Capture the cell that displays the provided text and extract its [X, Y] central coordinate. 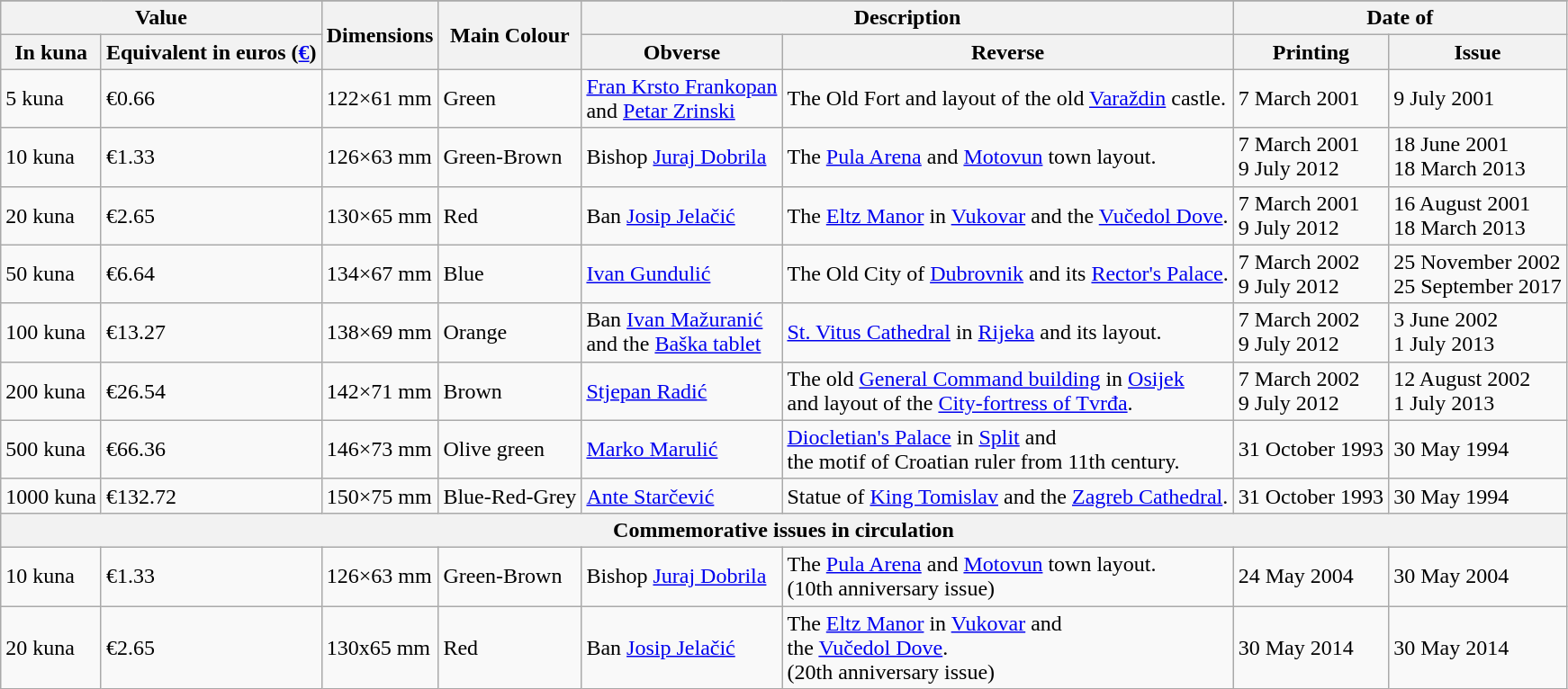
Date of [1400, 18]
Ban Ivan Mažuranić and the Baška tablet [682, 333]
€26.54 [211, 390]
St. Vitus Cathedral in Rijeka and its layout. [1008, 333]
138×69 mm [380, 333]
Statue of King Tomislav and the Zagreb Cathedral. [1008, 496]
146×73 mm [380, 450]
150×75 mm [380, 496]
Blue-Red-Grey [509, 496]
Value [161, 18]
The Eltz Manor in Vukovar andthe Vučedol Dove.(20th anniversary issue) [1008, 648]
Fran Krsto Frankopanand Petar Zrinski [682, 99]
Description [907, 18]
Marko Marulić [682, 450]
Issue [1478, 52]
Brown [509, 390]
Ivan Gundulić [682, 273]
Green [509, 99]
The old General Command building in Osijekand layout of the City-fortress of Tvrđa. [1008, 390]
Diocletian's Palace in Split and the motif of Croatian ruler from 11th century. [1008, 450]
The Pula Arena and Motovun town layout.(10th anniversary issue) [1008, 576]
Stjepan Radić [682, 390]
130x65 mm [380, 648]
€132.72 [211, 496]
5 kuna [51, 99]
200 kuna [51, 390]
Commemorative issues in circulation [784, 530]
130×65 mm [380, 216]
122×61 mm [380, 99]
3 June 2002 1 July 2013 [1478, 333]
7 March 2001 [1311, 99]
The Pula Arena and Motovun town layout. [1008, 157]
500 kuna [51, 450]
Obverse [682, 52]
Main Colour [509, 35]
24 May 2004 [1311, 576]
The Old City of Dubrovnik and its Rector's Palace. [1008, 273]
€6.64 [211, 273]
The Old Fort and layout of the old Varaždin castle. [1008, 99]
Olive green [509, 450]
18 June 2001 18 March 2013 [1478, 157]
142×71 mm [380, 390]
1000 kuna [51, 496]
Blue [509, 273]
Ante Starčević [682, 496]
100 kuna [51, 333]
50 kuna [51, 273]
12 August 2002 1 July 2013 [1478, 390]
Dimensions [380, 35]
The Eltz Manor in Vukovar and the Vučedol Dove. [1008, 216]
Printing [1311, 52]
In kuna [51, 52]
€0.66 [211, 99]
30 May 2004 [1478, 576]
€66.36 [211, 450]
Equivalent in euros (€) [211, 52]
€13.27 [211, 333]
Reverse [1008, 52]
25 November 2002 25 September 2017 [1478, 273]
Orange [509, 333]
134×67 mm [380, 273]
16 August 2001 18 March 2013 [1478, 216]
9 July 2001 [1478, 99]
